Find where the given text appears and provide that cell's center as [X, Y] coordinate. 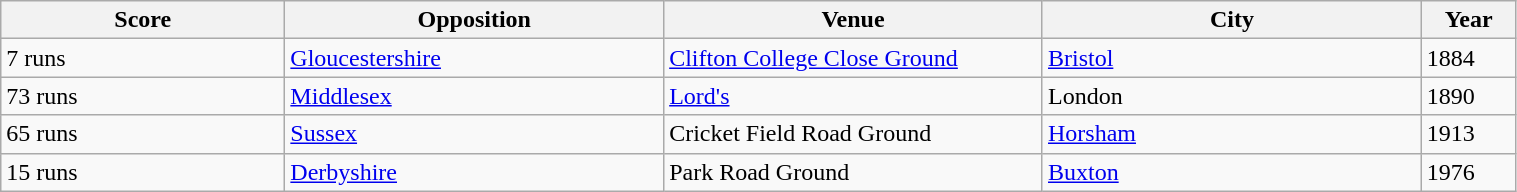
Park Road Ground [854, 172]
City [1232, 20]
1884 [1468, 58]
Cricket Field Road Ground [854, 134]
Score [143, 20]
Bristol [1232, 58]
Sussex [474, 134]
Clifton College Close Ground [854, 58]
7 runs [143, 58]
1976 [1468, 172]
1913 [1468, 134]
Gloucestershire [474, 58]
Buxton [1232, 172]
65 runs [143, 134]
Lord's [854, 96]
Horsham [1232, 134]
Year [1468, 20]
Derbyshire [474, 172]
73 runs [143, 96]
15 runs [143, 172]
Middlesex [474, 96]
Opposition [474, 20]
London [1232, 96]
Venue [854, 20]
1890 [1468, 96]
